Identify which cell holds the provided text, then report its (x, y) central coordinate. 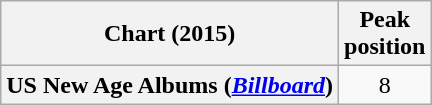
US New Age Albums (Billboard) (170, 85)
Peakposition (385, 34)
8 (385, 85)
Chart (2015) (170, 34)
